Capture the cell that displays the provided text and extract its [X, Y] central coordinate. 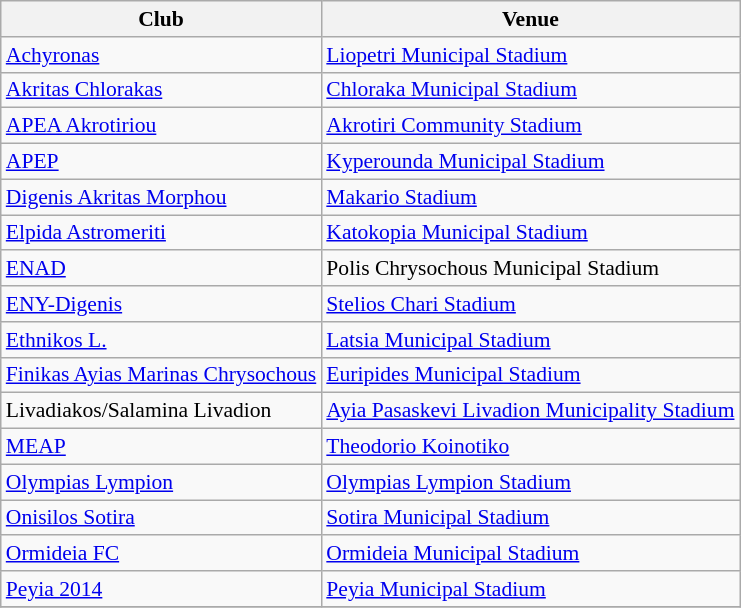
Club [162, 19]
Elpida Astromeriti [162, 233]
APEP [162, 162]
Achyronas [162, 55]
Finikas Ayias Marinas Chrysochous [162, 375]
Katokopia Municipal Stadium [530, 233]
Olympias Lympion [162, 482]
Latsia Municipal Stadium [530, 340]
Kyperounda Municipal Stadium [530, 162]
Ethnikos L. [162, 340]
Ayia Pasaskevi Livadion Municipality Stadium [530, 411]
Euripides Municipal Stadium [530, 375]
Makario Stadium [530, 197]
Peyia Municipal Stadium [530, 589]
Liopetri Municipal Stadium [530, 55]
Olympias Lympion Stadium [530, 482]
Ormideia FC [162, 554]
Onisilos Sotira [162, 518]
Chloraka Municipal Stadium [530, 90]
Sotira Municipal Stadium [530, 518]
Peyia 2014 [162, 589]
Stelios Chari Stadium [530, 304]
Polis Chrysochous Municipal Stadium [530, 269]
Digenis Akritas Morphou [162, 197]
ENAD [162, 269]
Livadiakos/Salamina Livadion [162, 411]
Ormideia Municipal Stadium [530, 554]
Akrotiri Community Stadium [530, 126]
MEAP [162, 447]
Akritas Chlorakas [162, 90]
Venue [530, 19]
APEA Akrotiriou [162, 126]
ENY-Digenis [162, 304]
Theodorio Koinotiko [530, 447]
